From the cell containing the given text, extract its center point as [x, y] coordinate. 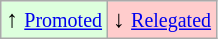
↑ Promoted [54, 20]
↓ Relegated [162, 20]
